For the text-containing cell, return its midpoint in (X, Y) coordinate format. 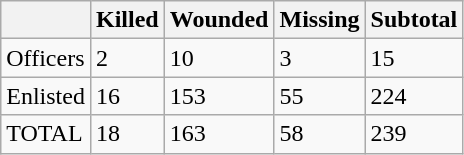
10 (219, 58)
Officers (46, 58)
Subtotal (414, 20)
58 (320, 134)
163 (219, 134)
2 (127, 58)
239 (414, 134)
Wounded (219, 20)
3 (320, 58)
TOTAL (46, 134)
18 (127, 134)
Killed (127, 20)
16 (127, 96)
Missing (320, 20)
15 (414, 58)
Enlisted (46, 96)
55 (320, 96)
224 (414, 96)
153 (219, 96)
